Return the (x, y) coordinate for the center point of the cell that contains the specified text.  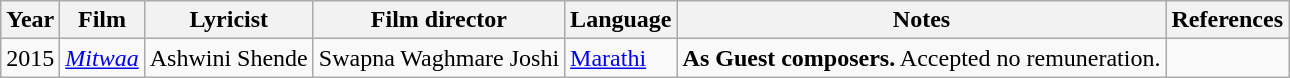
Marathi (621, 58)
As Guest composers. Accepted no remuneration. (922, 58)
Lyricist (228, 20)
Mitwaa (102, 58)
Notes (922, 20)
Swapna Waghmare Joshi (438, 58)
2015 (30, 58)
Ashwini Shende (228, 58)
Film (102, 20)
Film director (438, 20)
Year (30, 20)
Language (621, 20)
References (1228, 20)
